Determine the (x, y) coordinate at the center of the cell enclosing the given text.  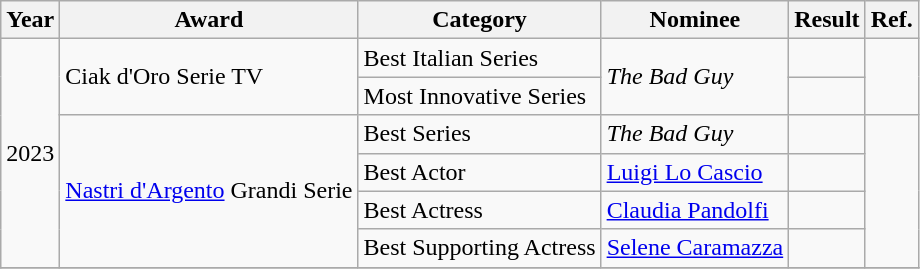
Result (827, 20)
Year (30, 20)
Award (209, 20)
Ciak d'Oro Serie TV (209, 77)
Claudia Pandolfi (695, 210)
Most Innovative Series (480, 96)
2023 (30, 153)
Ref. (892, 20)
Nominee (695, 20)
Best Supporting Actress (480, 248)
Best Series (480, 134)
Nastri d'Argento Grandi Serie (209, 191)
Best Actress (480, 210)
Best Actor (480, 172)
Selene Caramazza (695, 248)
Category (480, 20)
Luigi Lo Cascio (695, 172)
Best Italian Series (480, 58)
